Determine the [X, Y] coordinate at the center of the cell enclosing the given text.  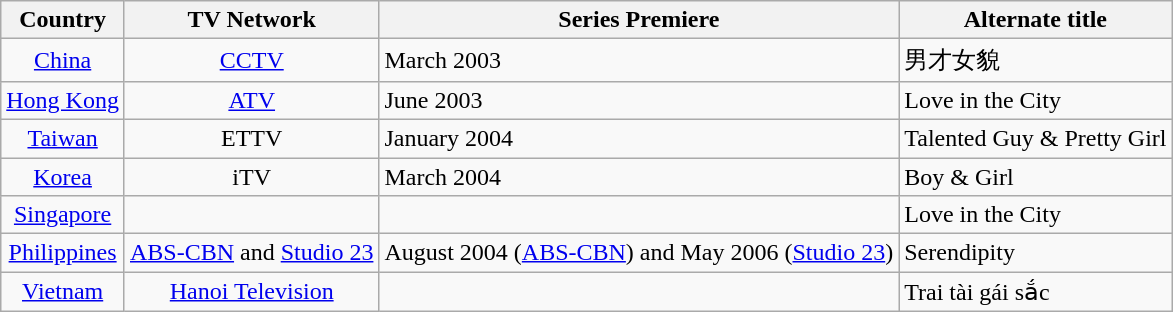
Country [63, 20]
ETTV [251, 138]
Singapore [63, 215]
ABS-CBN and Studio 23 [251, 253]
CCTV [251, 60]
Series Premiere [639, 20]
iTV [251, 177]
Philippines [63, 253]
March 2004 [639, 177]
Serendipity [1036, 253]
男才女貌 [1036, 60]
Taiwan [63, 138]
Hanoi Television [251, 292]
March 2003 [639, 60]
TV Network [251, 20]
Hong Kong [63, 100]
China [63, 60]
Vietnam [63, 292]
ATV [251, 100]
Talented Guy & Pretty Girl [1036, 138]
August 2004 (ABS-CBN) and May 2006 (Studio 23) [639, 253]
Trai tài gái sắc [1036, 292]
Boy & Girl [1036, 177]
June 2003 [639, 100]
Korea [63, 177]
January 2004 [639, 138]
Alternate title [1036, 20]
